Output the (X, Y) coordinate of the center of the cell containing the given text.  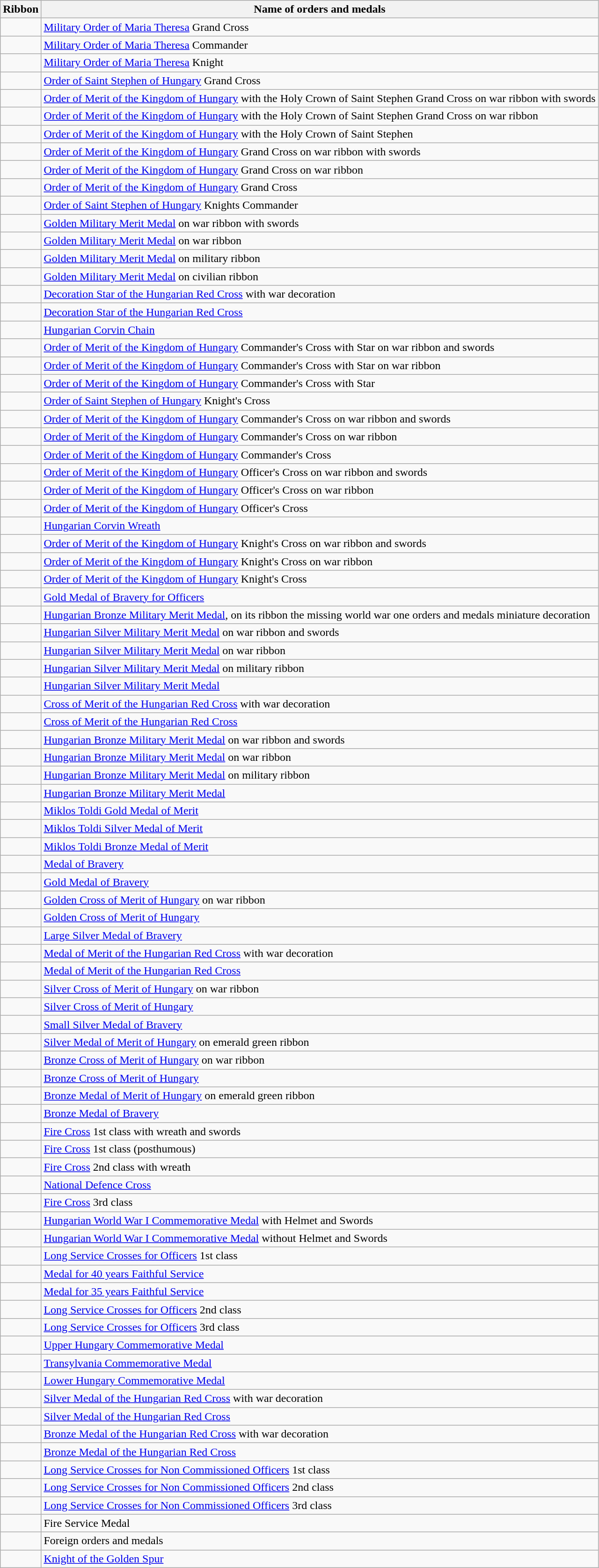
Order of Merit of the Kingdom of Hungary Commander's Cross with Star on war ribbon and swords (320, 348)
Ribbon (21, 9)
Order of Merit of the Kingdom of Hungary Commander's Cross with Star on war ribbon (320, 365)
Name of orders and medals (320, 9)
Cross of Merit of the Hungarian Red Cross (320, 722)
Golden Cross of Merit of Hungary on war ribbon (320, 900)
Golden Military Merit Medal on war ribbon with swords (320, 223)
Gold Medal of Bravery (320, 882)
Cross of Merit of the Hungarian Red Cross with war decoration (320, 704)
Bronze Cross of Merit of Hungary on war ribbon (320, 1060)
Miklos Toldi Bronze Medal of Merit (320, 846)
Miklos Toldi Gold Medal of Merit (320, 811)
Fire Cross 1st class (posthumous) (320, 1149)
Miklos Toldi Silver Medal of Merit (320, 829)
Hungarian Silver Military Merit Medal (320, 686)
Silver Medal of the Hungarian Red Cross with war decoration (320, 1399)
Order of Merit of the Kingdom of Hungary Knight's Cross on war ribbon and swords (320, 544)
Silver Cross of Merit of Hungary on war ribbon (320, 989)
Golden Military Merit Medal on civilian ribbon (320, 277)
Hungarian Bronze Military Merit Medal on war ribbon (320, 757)
Golden Military Merit Medal on military ribbon (320, 259)
Order of Merit of the Kingdom of Hungary Officer's Cross on war ribbon (320, 490)
Bronze Medal of Merit of Hungary on emerald green ribbon (320, 1096)
Medal for 40 years Faithful Service (320, 1274)
Order of Merit of the Kingdom of Hungary Grand Cross on war ribbon (320, 169)
Fire Service Medal (320, 1523)
Fire Cross 3rd class (320, 1203)
Fire Cross 1st class with wreath and swords (320, 1131)
Order of Merit of the Kingdom of Hungary with the Holy Crown of Saint Stephen (320, 134)
Order of Merit of the Kingdom of Hungary Commander's Cross (320, 454)
Order of Merit of the Kingdom of Hungary Knight's Cross (320, 579)
Transylvania Commemorative Medal (320, 1363)
Order of Merit of the Kingdom of Hungary with the Holy Crown of Saint Stephen Grand Cross on war ribbon (320, 116)
Silver Cross of Merit of Hungary (320, 1006)
Knight of the Golden Spur (320, 1559)
Hungarian Bronze Military Merit Medal (320, 793)
Hungarian Bronze Military Merit Medal on military ribbon (320, 775)
Order of Merit of the Kingdom of Hungary Grand Cross on war ribbon with swords (320, 152)
Long Service Crosses for Officers 1st class (320, 1256)
Medal of Merit of the Hungarian Red Cross (320, 971)
Gold Medal of Bravery for Officers (320, 597)
Bronze Medal of the Hungarian Red Cross with war decoration (320, 1434)
Fire Cross 2nd class with wreath (320, 1167)
Decoration Star of the Hungarian Red Cross (320, 312)
Military Order of Maria Theresa Commander (320, 45)
National Defence Cross (320, 1185)
Order of Merit of the Kingdom of Hungary Grand Cross (320, 187)
Order of Saint Stephen of Hungary Knights Commander (320, 205)
Decoration Star of the Hungarian Red Cross with war decoration (320, 294)
Order of Saint Stephen of Hungary Grand Cross (320, 80)
Hungarian World War I Commemorative Medal without Helmet and Swords (320, 1238)
Hungarian Bronze Military Merit Medal on war ribbon and swords (320, 739)
Long Service Crosses for Non Commissioned Officers 3rd class (320, 1505)
Military Order of Maria Theresa Grand Cross (320, 27)
Lower Hungary Commemorative Medal (320, 1381)
Golden Military Merit Medal on war ribbon (320, 241)
Medal of Bravery (320, 864)
Bronze Cross of Merit of Hungary (320, 1078)
Hungarian Silver Military Merit Medal on war ribbon and swords (320, 633)
Upper Hungary Commemorative Medal (320, 1345)
Hungarian World War I Commemorative Medal with Helmet and Swords (320, 1220)
Hungarian Bronze Military Merit Medal, on its ribbon the missing world war one orders and medals miniature decoration (320, 615)
Bronze Medal of Bravery (320, 1114)
Order of Merit of the Kingdom of Hungary Officer's Cross (320, 508)
Order of Merit of the Kingdom of Hungary Commander's Cross on war ribbon (320, 437)
Long Service Crosses for Non Commissioned Officers 2nd class (320, 1488)
Golden Cross of Merit of Hungary (320, 918)
Silver Medal of the Hungarian Red Cross (320, 1416)
Long Service Crosses for Non Commissioned Officers 1st class (320, 1470)
Foreign orders and medals (320, 1541)
Large Silver Medal of Bravery (320, 935)
Hungarian Corvin Chain (320, 330)
Order of Merit of the Kingdom of Hungary with the Holy Crown of Saint Stephen Grand Cross on war ribbon with swords (320, 98)
Hungarian Corvin Wreath (320, 526)
Military Order of Maria Theresa Knight (320, 63)
Order of Merit of the Kingdom of Hungary Knight's Cross on war ribbon (320, 562)
Order of Merit of the Kingdom of Hungary Commander's Cross with Star (320, 383)
Silver Medal of Merit of Hungary on emerald green ribbon (320, 1042)
Long Service Crosses for Officers 3rd class (320, 1327)
Long Service Crosses for Officers 2nd class (320, 1309)
Order of Merit of the Kingdom of Hungary Commander's Cross on war ribbon and swords (320, 419)
Hungarian Silver Military Merit Medal on war ribbon (320, 650)
Medal for 35 years Faithful Service (320, 1291)
Order of Saint Stephen of Hungary Knight's Cross (320, 401)
Hungarian Silver Military Merit Medal on military ribbon (320, 668)
Medal of Merit of the Hungarian Red Cross with war decoration (320, 953)
Order of Merit of the Kingdom of Hungary Officer's Cross on war ribbon and swords (320, 472)
Small Silver Medal of Bravery (320, 1024)
Bronze Medal of the Hungarian Red Cross (320, 1452)
